For the text-containing cell, return its midpoint in (x, y) coordinate format. 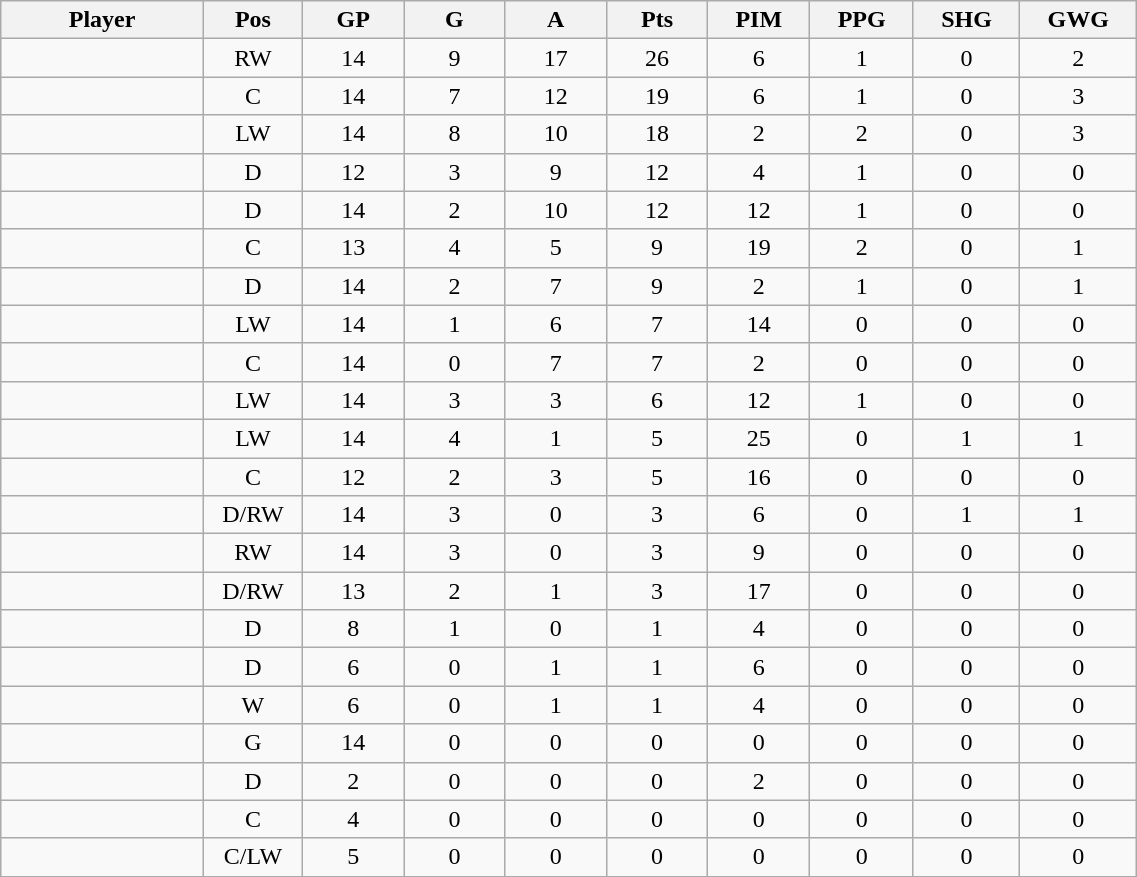
GP (352, 20)
Pts (656, 20)
W (252, 705)
26 (656, 58)
GWG (1078, 20)
Pos (252, 20)
A (556, 20)
Player (102, 20)
25 (759, 438)
PPG (862, 20)
C/LW (252, 857)
PIM (759, 20)
18 (656, 134)
16 (759, 477)
SHG (966, 20)
